Identify which cell holds the provided text, then report its [x, y] central coordinate. 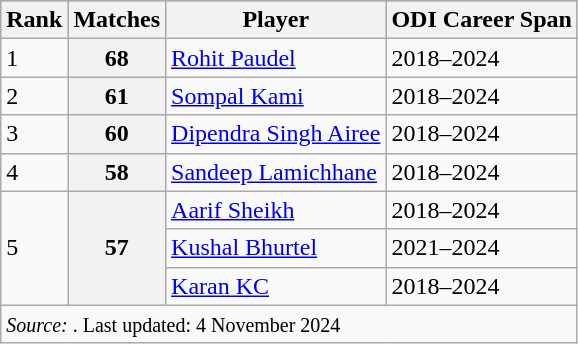
1 [34, 58]
Rank [34, 20]
61 [117, 96]
Sompal Kami [276, 96]
2 [34, 96]
60 [117, 134]
Rohit Paudel [276, 58]
ODI Career Span [482, 20]
Matches [117, 20]
57 [117, 248]
2021–2024 [482, 248]
Karan KC [276, 286]
Player [276, 20]
68 [117, 58]
3 [34, 134]
Sandeep Lamichhane [276, 172]
4 [34, 172]
Source: . Last updated: 4 November 2024 [290, 324]
Dipendra Singh Airee [276, 134]
Aarif Sheikh [276, 210]
58 [117, 172]
Kushal Bhurtel [276, 248]
5 [34, 248]
